Pinpoint the cell where the given text exists, returning its (x, y) midpoint coordinate. 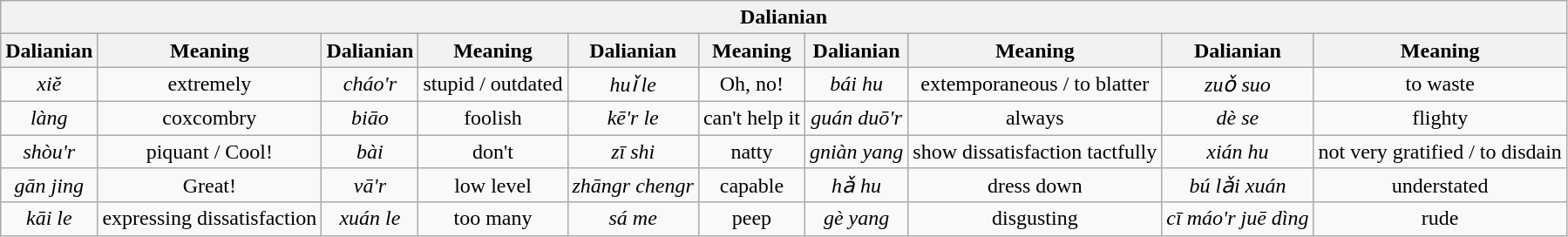
rude (1440, 219)
stupid / outdated (493, 85)
hǎ hu (856, 186)
always (1035, 118)
capable (751, 186)
to waste (1440, 85)
not very gratified / to disdain (1440, 151)
natty (751, 151)
Oh, no! (751, 85)
xián hu (1238, 151)
piquant / Cool! (209, 151)
low level (493, 186)
huǐ le (633, 85)
coxcombry (209, 118)
flighty (1440, 118)
dress down (1035, 186)
extremely (209, 85)
gè yang (856, 219)
can't help it (751, 118)
Great! (209, 186)
gniàn yang (856, 151)
vā'r (370, 186)
làng (49, 118)
understated (1440, 186)
zī shi (633, 151)
bái hu (856, 85)
zuǒ suo (1238, 85)
too many (493, 219)
disgusting (1035, 219)
peep (751, 219)
bài (370, 151)
show dissatisfaction tactfully (1035, 151)
xiĕ (49, 85)
biāo (370, 118)
dè se (1238, 118)
kāi le (49, 219)
expressing dissatisfaction (209, 219)
cháo'r (370, 85)
zhāngr chengr (633, 186)
kē'r le (633, 118)
xuán le (370, 219)
extemporaneous / to blatter (1035, 85)
foolish (493, 118)
shòu'r (49, 151)
sá me (633, 219)
gān jing (49, 186)
bú lǎi xuán (1238, 186)
don't (493, 151)
guán duō'r (856, 118)
cī máo'r juē dìng (1238, 219)
